From the cell containing the given text, extract its center point as (x, y) coordinate. 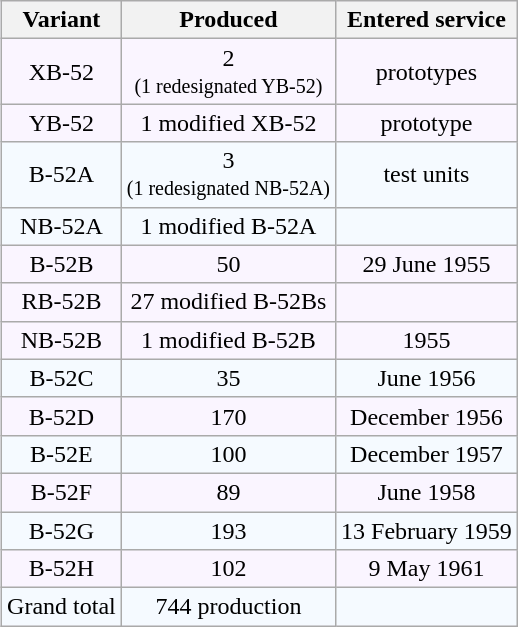
B-52H (62, 569)
1955 (427, 340)
Variant (62, 20)
test units (427, 174)
B-52G (62, 531)
December 1956 (427, 416)
B-52B (62, 264)
1 modified B-52B (228, 340)
2 (1 redesignated YB-52) (228, 72)
NB-52B (62, 340)
prototype (427, 123)
89 (228, 492)
35 (228, 378)
170 (228, 416)
50 (228, 264)
B-52A (62, 174)
744 production (228, 607)
prototypes (427, 72)
193 (228, 531)
YB-52 (62, 123)
Grand total (62, 607)
June 1956 (427, 378)
Entered service (427, 20)
100 (228, 454)
RB-52B (62, 302)
29 June 1955 (427, 264)
1 modified XB-52 (228, 123)
NB-52A (62, 226)
Produced (228, 20)
B-52D (62, 416)
27 modified B-52Bs (228, 302)
13 February 1959 (427, 531)
102 (228, 569)
B-52F (62, 492)
1 modified B-52A (228, 226)
B-52E (62, 454)
3 (1 redesignated NB-52A) (228, 174)
December 1957 (427, 454)
9 May 1961 (427, 569)
B-52C (62, 378)
XB-52 (62, 72)
June 1958 (427, 492)
